Return the (x, y) coordinate for the center point of the cell that contains the specified text.  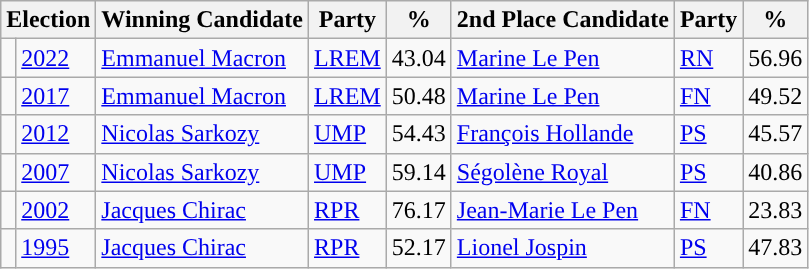
59.14 (418, 172)
RN (708, 58)
François Hollande (562, 134)
54.43 (418, 134)
43.04 (418, 58)
2002 (56, 210)
2022 (56, 58)
56.96 (776, 58)
47.83 (776, 248)
Lionel Jospin (562, 248)
76.17 (418, 210)
2007 (56, 172)
50.48 (418, 96)
2017 (56, 96)
Winning Candidate (202, 20)
45.57 (776, 134)
Election (48, 20)
Ségolène Royal (562, 172)
1995 (56, 248)
23.83 (776, 210)
2012 (56, 134)
49.52 (776, 96)
40.86 (776, 172)
52.17 (418, 248)
2nd Place Candidate (562, 20)
Jean-Marie Le Pen (562, 210)
